Extract the (X, Y) coordinate from the center of the cell holding the provided text.  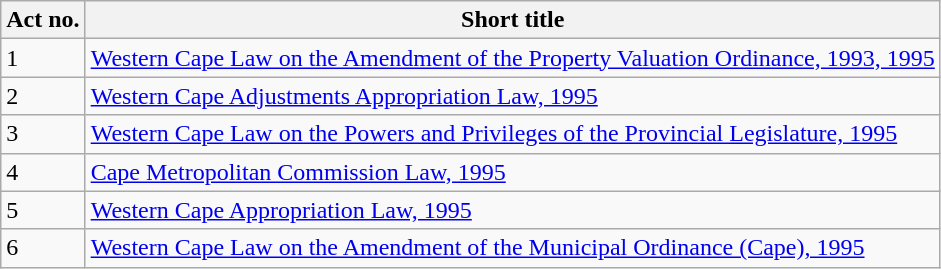
6 (43, 248)
5 (43, 210)
Western Cape Law on the Powers and Privileges of the Provincial Legislature, 1995 (512, 134)
2 (43, 96)
3 (43, 134)
Short title (512, 20)
Act no. (43, 20)
Western Cape Law on the Amendment of the Municipal Ordinance (Cape), 1995 (512, 248)
Western Cape Appropriation Law, 1995 (512, 210)
Western Cape Law on the Amendment of the Property Valuation Ordinance, 1993, 1995 (512, 58)
4 (43, 172)
1 (43, 58)
Western Cape Adjustments Appropriation Law, 1995 (512, 96)
Cape Metropolitan Commission Law, 1995 (512, 172)
